Output the [X, Y] coordinate of the center of the cell containing the given text.  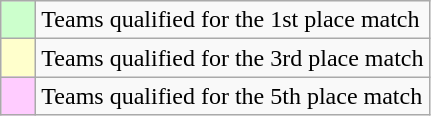
Teams qualified for the 5th place match [232, 96]
Teams qualified for the 3rd place match [232, 58]
Teams qualified for the 1st place match [232, 20]
